Locate the cell with the specified text and output its [x, y] center coordinate. 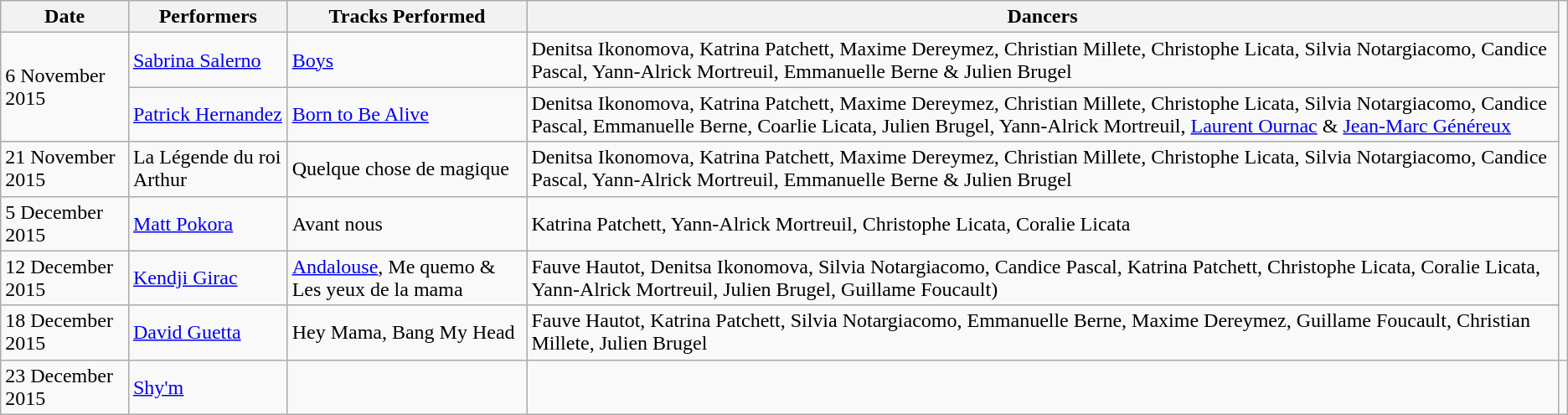
David Guetta [208, 332]
Sabrina Salerno [208, 60]
Kendji Girac [208, 278]
Fauve Hautot, Katrina Patchett, Silvia Notargiacomo, Emmanuelle Berne, Maxime Dereymez, Guillame Foucault, Christian Millete, Julien Brugel [1042, 332]
12 December 2015 [65, 278]
6 November 2015 [65, 87]
Avant nous [407, 223]
Hey Mama, Bang My Head [407, 332]
La Légende du roi Arthur [208, 169]
Tracks Performed [407, 17]
Katrina Patchett, Yann-Alrick Mortreuil, Christophe Licata, Coralie Licata [1042, 223]
Born to Be Alive [407, 114]
Performers [208, 17]
21 November 2015 [65, 169]
Boys [407, 60]
Matt Pokora [208, 223]
Quelque chose de magique [407, 169]
Shy'm [208, 387]
18 December 2015 [65, 332]
Patrick Hernandez [208, 114]
Date [65, 17]
Dancers [1042, 17]
5 December 2015 [65, 223]
Andalouse, Me quemo & Les yeux de la mama [407, 278]
23 December 2015 [65, 387]
